Find where the given text appears and provide that cell's center as [x, y] coordinate. 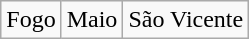
Maio [92, 20]
São Vicente [186, 20]
Fogo [31, 20]
